Find where the given text appears and provide that cell's center as (X, Y) coordinate. 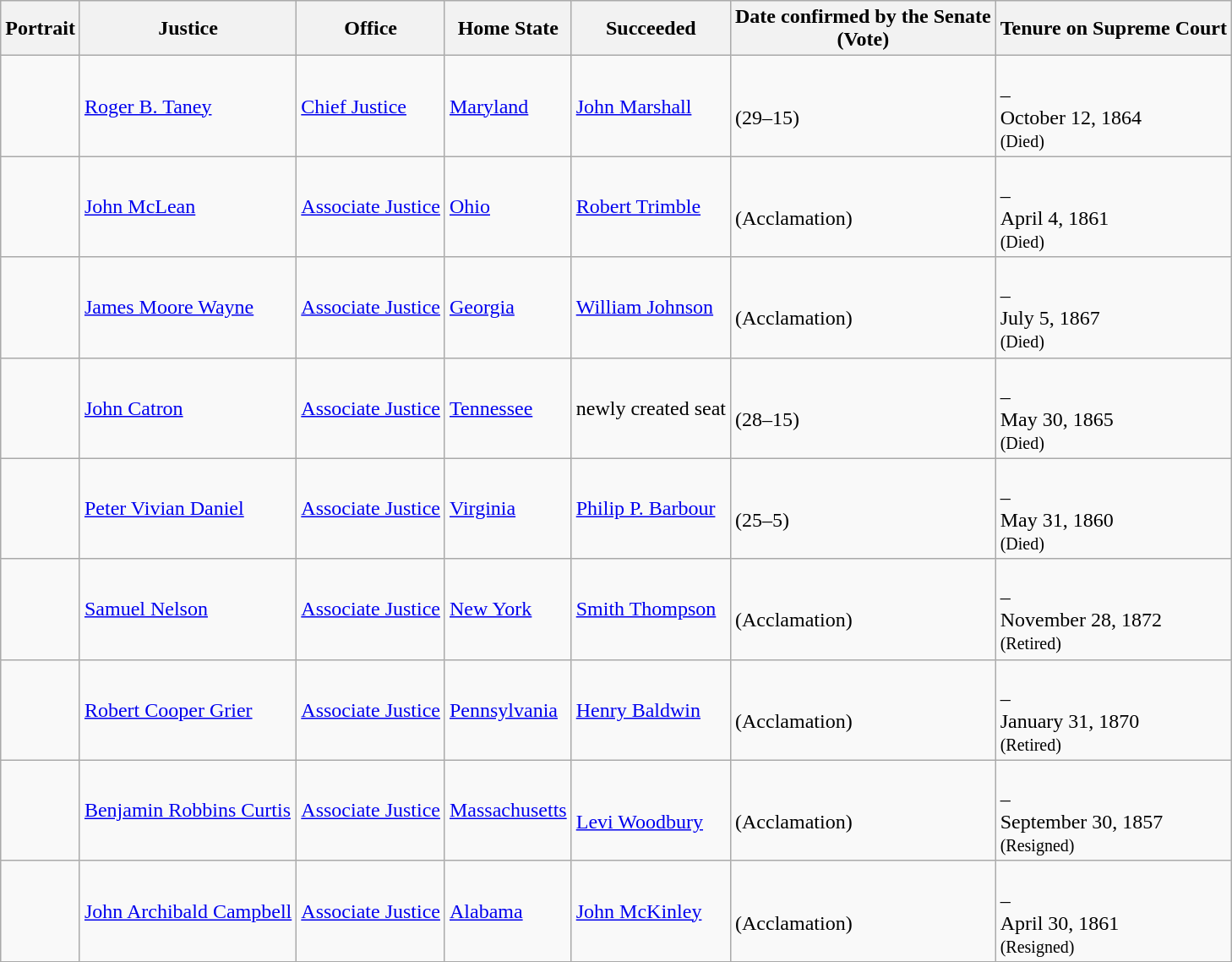
John Archibald Campbell (188, 911)
(29–15) (863, 107)
Benjamin Robbins Curtis (188, 810)
Massachusetts (508, 810)
John McKinley (651, 911)
Henry Baldwin (651, 710)
Alabama (508, 911)
John Catron (188, 407)
John McLean (188, 206)
–May 31, 1860(Died) (1114, 509)
Samuel Nelson (188, 609)
Robert Trimble (651, 206)
–January 31, 1870(Retired) (1114, 710)
–April 4, 1861(Died) (1114, 206)
–October 12, 1864(Died) (1114, 107)
Succeeded (651, 29)
Tenure on Supreme Court (1114, 29)
–September 30, 1857(Resigned) (1114, 810)
Georgia (508, 308)
–May 30, 1865(Died) (1114, 407)
Ohio (508, 206)
(28–15) (863, 407)
Philip P. Barbour (651, 509)
newly created seat (651, 407)
Chief Justice (371, 107)
Tennessee (508, 407)
Smith Thompson (651, 609)
Virginia (508, 509)
Home State (508, 29)
Robert Cooper Grier (188, 710)
Levi Woodbury (651, 810)
–July 5, 1867(Died) (1114, 308)
James Moore Wayne (188, 308)
Office (371, 29)
–April 30, 1861(Resigned) (1114, 911)
Peter Vivian Daniel (188, 509)
William Johnson (651, 308)
Portrait (41, 29)
Roger B. Taney (188, 107)
(25–5) (863, 509)
Maryland (508, 107)
Pennsylvania (508, 710)
–November 28, 1872(Retired) (1114, 609)
Justice (188, 29)
New York (508, 609)
John Marshall (651, 107)
Date confirmed by the Senate(Vote) (863, 29)
